Return (x, y) of the center of cell containing provided text 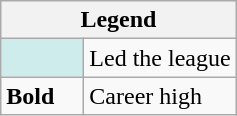
Legend (118, 20)
Led the league (160, 58)
Career high (160, 96)
Bold (42, 96)
